Return (X, Y) of the center of cell containing provided text 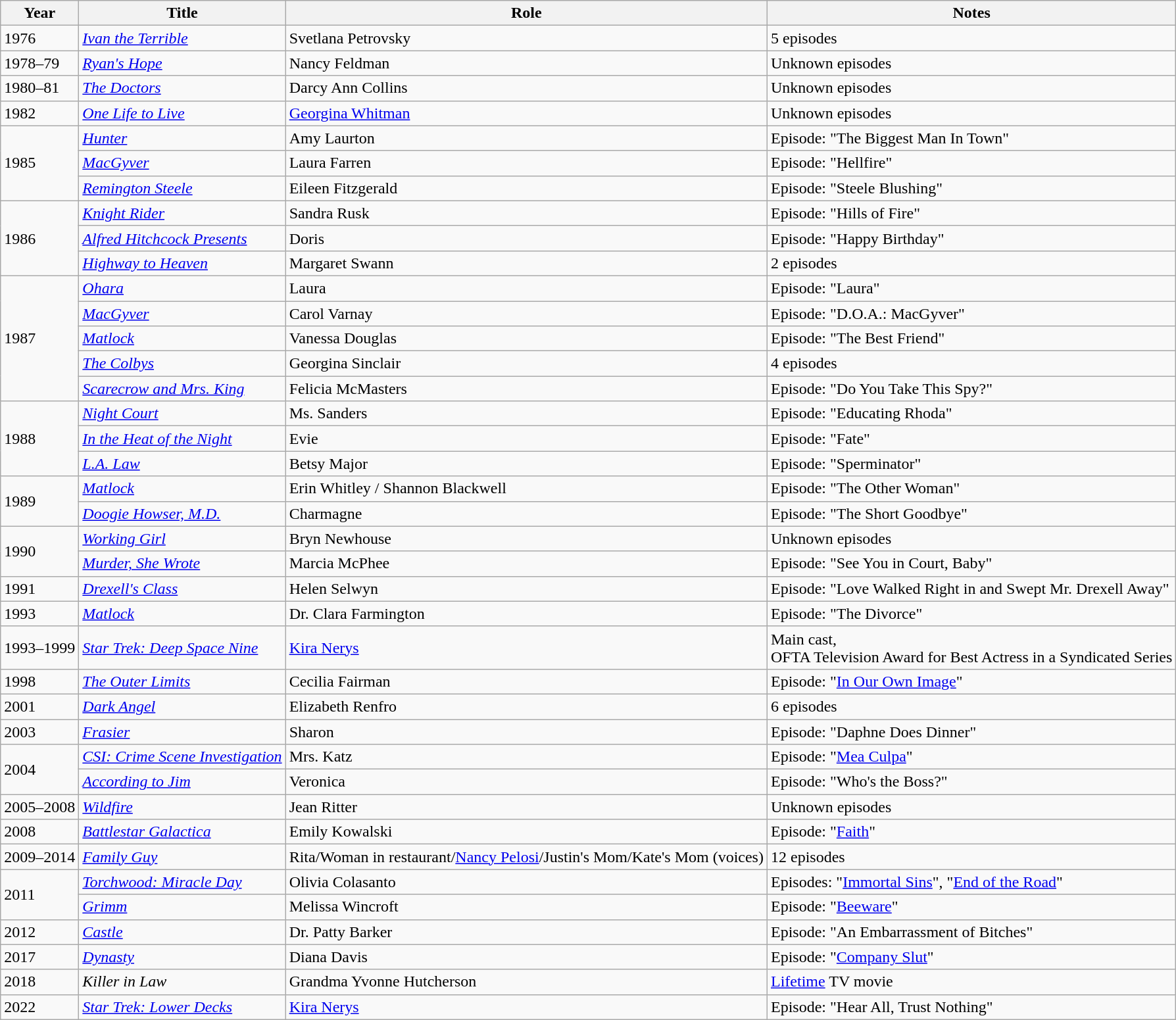
Dynasty (182, 957)
Melissa Wincroft (526, 907)
Episode: "Beeware" (971, 907)
Castle (182, 932)
Laura Farren (526, 163)
Ms. Sanders (526, 414)
Olivia Colasanto (526, 882)
Episode: "Love Walked Right in and Swept Mr. Drexell Away" (971, 589)
1993–1999 (39, 647)
Family Guy (182, 857)
Killer in Law (182, 982)
Grimm (182, 907)
Murder, She Wrote (182, 564)
Alfred Hitchcock Presents (182, 238)
Star Trek: Lower Decks (182, 1007)
Cecilia Fairman (526, 681)
Episode: "Steele Blushing" (971, 188)
Episode: "Who's the Boss?" (971, 782)
5 episodes (971, 38)
CSI: Crime Scene Investigation (182, 757)
1988 (39, 439)
Emily Kowalski (526, 832)
1986 (39, 238)
Episode: "Faith" (971, 832)
Veronica (526, 782)
Dark Angel (182, 706)
Episode: "The Divorce" (971, 614)
1987 (39, 338)
Torchwood: Miracle Day (182, 882)
12 episodes (971, 857)
Elizabeth Renfro (526, 706)
2011 (39, 894)
2012 (39, 932)
Felicia McMasters (526, 389)
2008 (39, 832)
Carol Varnay (526, 314)
Scarecrow and Mrs. King (182, 389)
Nancy Feldman (526, 63)
Laura (526, 288)
Helen Selwyn (526, 589)
Frasier (182, 732)
Margaret Swann (526, 263)
1980–81 (39, 88)
6 episodes (971, 706)
Episodes: "Immortal Sins", "End of the Road" (971, 882)
1976 (39, 38)
Ryan's Hope (182, 63)
Evie (526, 439)
The Colbys (182, 364)
Episode: "D.O.A.: MacGyver" (971, 314)
Episode: "The Best Friend" (971, 339)
Doogie Howser, M.D. (182, 514)
Doris (526, 238)
Episode: "Hear All, Trust Nothing" (971, 1007)
Wildfire (182, 807)
2017 (39, 957)
In the Heat of the Night (182, 439)
1991 (39, 589)
Episode: "Laura" (971, 288)
2009–2014 (39, 857)
Betsy Major (526, 464)
Svetlana Petrovsky (526, 38)
Working Girl (182, 539)
Episode: "The Biggest Man In Town" (971, 138)
Battlestar Galactica (182, 832)
Episode: "Fate" (971, 439)
1990 (39, 551)
1989 (39, 501)
Charmagne (526, 514)
Episode: "See You in Court, Baby" (971, 564)
L.A. Law (182, 464)
Role (526, 13)
1993 (39, 614)
Ohara (182, 288)
Mrs. Katz (526, 757)
Episode: "In Our Own Image" (971, 681)
Ivan the Terrible (182, 38)
Episode: "Educating Rhoda" (971, 414)
Year (39, 13)
1978–79 (39, 63)
Vanessa Douglas (526, 339)
Sandra Rusk (526, 213)
Darcy Ann Collins (526, 88)
Remington Steele (182, 188)
Diana Davis (526, 957)
Dr. Patty Barker (526, 932)
Main cast,OFTA Television Award for Best Actress in a Syndicated Series (971, 647)
Notes (971, 13)
1985 (39, 163)
2 episodes (971, 263)
1982 (39, 113)
Episode: "The Short Goodbye" (971, 514)
Highway to Heaven (182, 263)
Bryn Newhouse (526, 539)
Title (182, 13)
The Outer Limits (182, 681)
Erin Whitley / Shannon Blackwell (526, 489)
Jean Ritter (526, 807)
Hunter (182, 138)
Episode: "Hellfire" (971, 163)
Episode: "Sperminator" (971, 464)
Episode: "An Embarrassment of Bitches" (971, 932)
Marcia McPhee (526, 564)
One Life to Live (182, 113)
According to Jim (182, 782)
Grandma Yvonne Hutcherson (526, 982)
Georgina Sinclair (526, 364)
Sharon (526, 732)
The Doctors (182, 88)
Amy Laurton (526, 138)
Episode: "Happy Birthday" (971, 238)
Drexell's Class (182, 589)
Episode: "The Other Woman" (971, 489)
Episode: "Daphne Does Dinner" (971, 732)
Eileen Fitzgerald (526, 188)
2001 (39, 706)
Episode: "Hills of Fire" (971, 213)
2022 (39, 1007)
4 episodes (971, 364)
1998 (39, 681)
Georgina Whitman (526, 113)
Lifetime TV movie (971, 982)
2003 (39, 732)
Knight Rider (182, 213)
Episode: "Mea Culpa" (971, 757)
Episode: "Company Slut" (971, 957)
2004 (39, 769)
Rita/Woman in restaurant/Nancy Pelosi/Justin's Mom/Kate's Mom (voices) (526, 857)
Night Court (182, 414)
Star Trek: Deep Space Nine (182, 647)
Episode: "Do You Take This Spy?" (971, 389)
Dr. Clara Farmington (526, 614)
2005–2008 (39, 807)
2018 (39, 982)
